Determine the (x, y) coordinate at the center of the cell enclosing the given text.  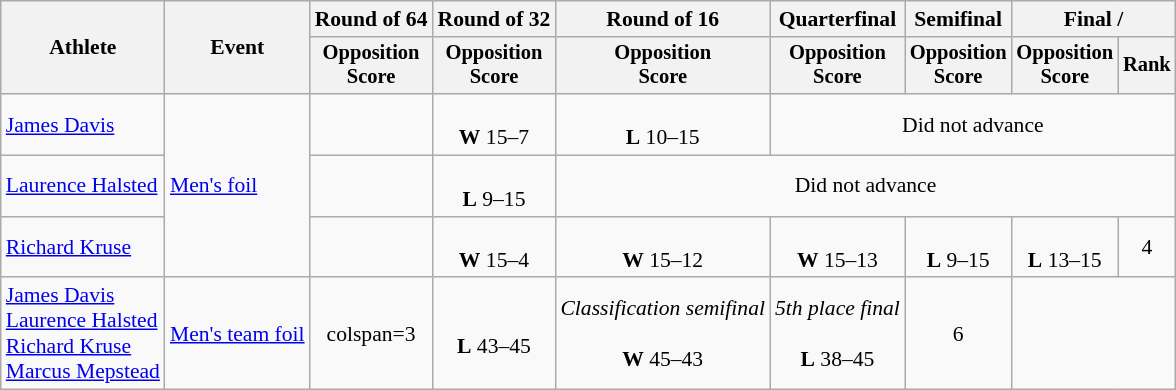
Athlete (83, 48)
Quarterfinal (838, 19)
Round of 32 (494, 19)
Laurence Halsted (83, 186)
Semifinal (958, 19)
colspan=3 (372, 334)
L 13–15 (1064, 248)
Round of 16 (662, 19)
6 (958, 334)
Men's team foil (238, 334)
Men's foil (238, 186)
Classification semifinalW 45–43 (662, 334)
L 10–15 (662, 124)
Round of 64 (372, 19)
W 15–7 (494, 124)
L 43–45 (494, 334)
5th place finalL 38–45 (838, 334)
W 15–4 (494, 248)
Rank (1147, 66)
Event (238, 48)
James DavisLaurence HalstedRichard KruseMarcus Mepstead (83, 334)
W 15–12 (662, 248)
James Davis (83, 124)
Final / (1093, 19)
Richard Kruse (83, 248)
W 15–13 (838, 248)
4 (1147, 248)
